Search for the cell housing the specified text and yield its [X, Y] center coordinate. 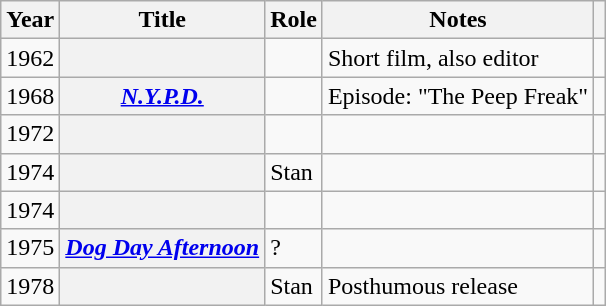
Role [294, 20]
1975 [30, 248]
1968 [30, 96]
N.Y.P.D. [162, 96]
Year [30, 20]
? [294, 248]
1978 [30, 286]
Posthumous release [458, 286]
Dog Day Afternoon [162, 248]
Title [162, 20]
1962 [30, 58]
Short film, also editor [458, 58]
Episode: "The Peep Freak" [458, 96]
Notes [458, 20]
1972 [30, 134]
